Output the [X, Y] coordinate of the center of the cell containing the given text.  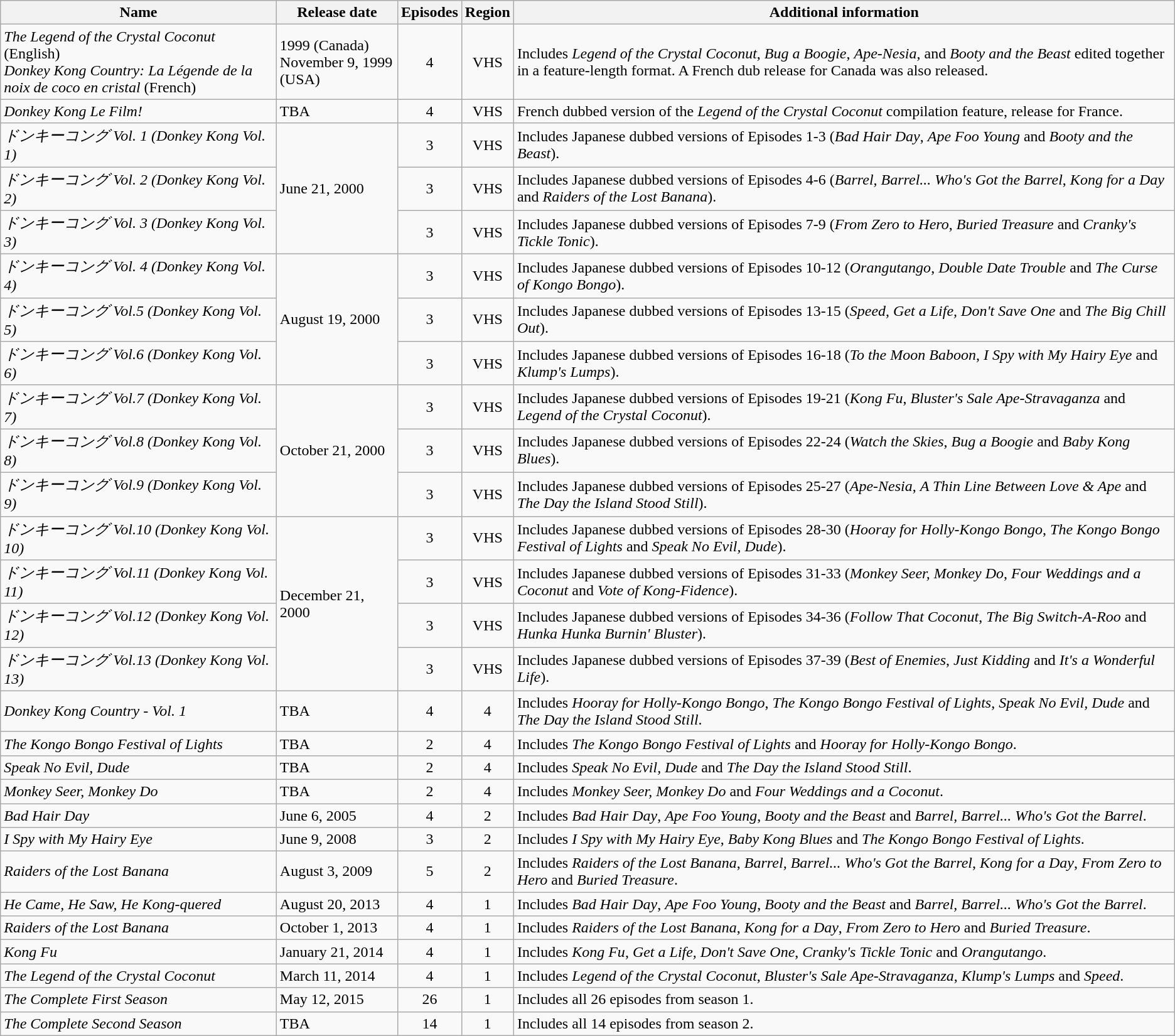
The Kongo Bongo Festival of Lights [139, 743]
Includes I Spy with My Hairy Eye, Baby Kong Blues and The Kongo Bongo Festival of Lights. [844, 839]
ドンキーコング Vol.6 (Donkey Kong Vol. 6) [139, 364]
Includes Japanese dubbed versions of Episodes 4-6 (Barrel, Barrel... Who's Got the Barrel, Kong for a Day and Raiders of the Lost Banana). [844, 189]
Includes all 14 episodes from season 2. [844, 1023]
Name [139, 13]
Release date [336, 13]
Includes Raiders of the Lost Banana, Barrel, Barrel... Who's Got the Barrel, Kong for a Day, From Zero to Hero and Buried Treasure. [844, 871]
Includes Kong Fu, Get a Life, Don't Save One, Cranky's Tickle Tonic and Orangutango. [844, 952]
Includes Japanese dubbed versions of Episodes 28-30 (Hooray for Holly-Kongo Bongo, The Kongo Bongo Festival of Lights and Speak No Evil, Dude). [844, 538]
Donkey Kong Country - Vol. 1 [139, 711]
Includes Japanese dubbed versions of Episodes 34-36 (Follow That Coconut, The Big Switch-A-Roo and Hunka Hunka Burnin' Bluster). [844, 625]
ドンキーコング Vol.12 (Donkey Kong Vol. 12) [139, 625]
Episodes [430, 13]
August 19, 2000 [336, 320]
I Spy with My Hairy Eye [139, 839]
He Came, He Saw, He Kong-quered [139, 904]
ドンキーコング Vol.9 (Donkey Kong Vol. 9) [139, 494]
Kong Fu [139, 952]
Includes Japanese dubbed versions of Episodes 13-15 (Speed, Get a Life, Don't Save One and The Big Chill Out). [844, 320]
ドンキーコング Vol. 4 (Donkey Kong Vol. 4) [139, 276]
ドンキーコング Vol.5 (Donkey Kong Vol. 5) [139, 320]
Region [487, 13]
Includes Japanese dubbed versions of Episodes 22-24 (Watch the Skies, Bug a Boogie and Baby Kong Blues). [844, 451]
October 21, 2000 [336, 451]
Donkey Kong Le Film! [139, 111]
Includes Japanese dubbed versions of Episodes 10-12 (Orangutango, Double Date Trouble and The Curse of Kongo Bongo). [844, 276]
Includes Japanese dubbed versions of Episodes 37-39 (Best of Enemies, Just Kidding and It's a Wonderful Life). [844, 669]
June 6, 2005 [336, 816]
14 [430, 1023]
May 12, 2015 [336, 1000]
December 21, 2000 [336, 603]
The Complete Second Season [139, 1023]
ドンキーコング Vol.7 (Donkey Kong Vol. 7) [139, 407]
Includes The Kongo Bongo Festival of Lights and Hooray for Holly-Kongo Bongo. [844, 743]
Speak No Evil, Dude [139, 767]
August 3, 2009 [336, 871]
Includes Japanese dubbed versions of Episodes 19-21 (Kong Fu, Bluster's Sale Ape-Stravaganza and Legend of the Crystal Coconut). [844, 407]
ドンキーコング Vol. 2 (Donkey Kong Vol. 2) [139, 189]
Includes all 26 episodes from season 1. [844, 1000]
June 21, 2000 [336, 188]
Includes Hooray for Holly-Kongo Bongo, The Kongo Bongo Festival of Lights, Speak No Evil, Dude and The Day the Island Stood Still. [844, 711]
26 [430, 1000]
Includes Japanese dubbed versions of Episodes 16-18 (To the Moon Baboon, I Spy with My Hairy Eye and Klump's Lumps). [844, 364]
Includes Raiders of the Lost Banana, Kong for a Day, From Zero to Hero and Buried Treasure. [844, 928]
ドンキーコング Vol.10 (Donkey Kong Vol. 10) [139, 538]
October 1, 2013 [336, 928]
French dubbed version of the Legend of the Crystal Coconut compilation feature, release for France. [844, 111]
The Complete First Season [139, 1000]
August 20, 2013 [336, 904]
Includes Monkey Seer, Monkey Do and Four Weddings and a Coconut. [844, 791]
Monkey Seer, Monkey Do [139, 791]
1999 (Canada) November 9, 1999 (USA) [336, 62]
Includes Japanese dubbed versions of Episodes 7-9 (From Zero to Hero, Buried Treasure and Cranky's Tickle Tonic). [844, 232]
The Legend of the Crystal Coconut (English) Donkey Kong Country: La Légende de la noix de coco en cristal (French) [139, 62]
Additional information [844, 13]
Includes Japanese dubbed versions of Episodes 25-27 (Ape-Nesia, A Thin Line Between Love & Ape and The Day the Island Stood Still). [844, 494]
ドンキーコング Vol.13 (Donkey Kong Vol. 13) [139, 669]
The Legend of the Crystal Coconut [139, 976]
Includes Legend of the Crystal Coconut, Bluster's Sale Ape-Stravaganza, Klump's Lumps and Speed. [844, 976]
June 9, 2008 [336, 839]
January 21, 2014 [336, 952]
Bad Hair Day [139, 816]
5 [430, 871]
Includes Speak No Evil, Dude and The Day the Island Stood Still. [844, 767]
Includes Japanese dubbed versions of Episodes 1-3 (Bad Hair Day, Ape Foo Young and Booty and the Beast). [844, 145]
ドンキーコング Vol. 1 (Donkey Kong Vol. 1) [139, 145]
ドンキーコング Vol.8 (Donkey Kong Vol. 8) [139, 451]
ドンキーコング Vol.11 (Donkey Kong Vol. 11) [139, 582]
Includes Japanese dubbed versions of Episodes 31-33 (Monkey Seer, Monkey Do, Four Weddings and a Coconut and Vote of Kong-Fidence). [844, 582]
March 11, 2014 [336, 976]
ドンキーコング Vol. 3 (Donkey Kong Vol. 3) [139, 232]
